Provide the (X, Y) coordinate of the cell's center where the given text is located.  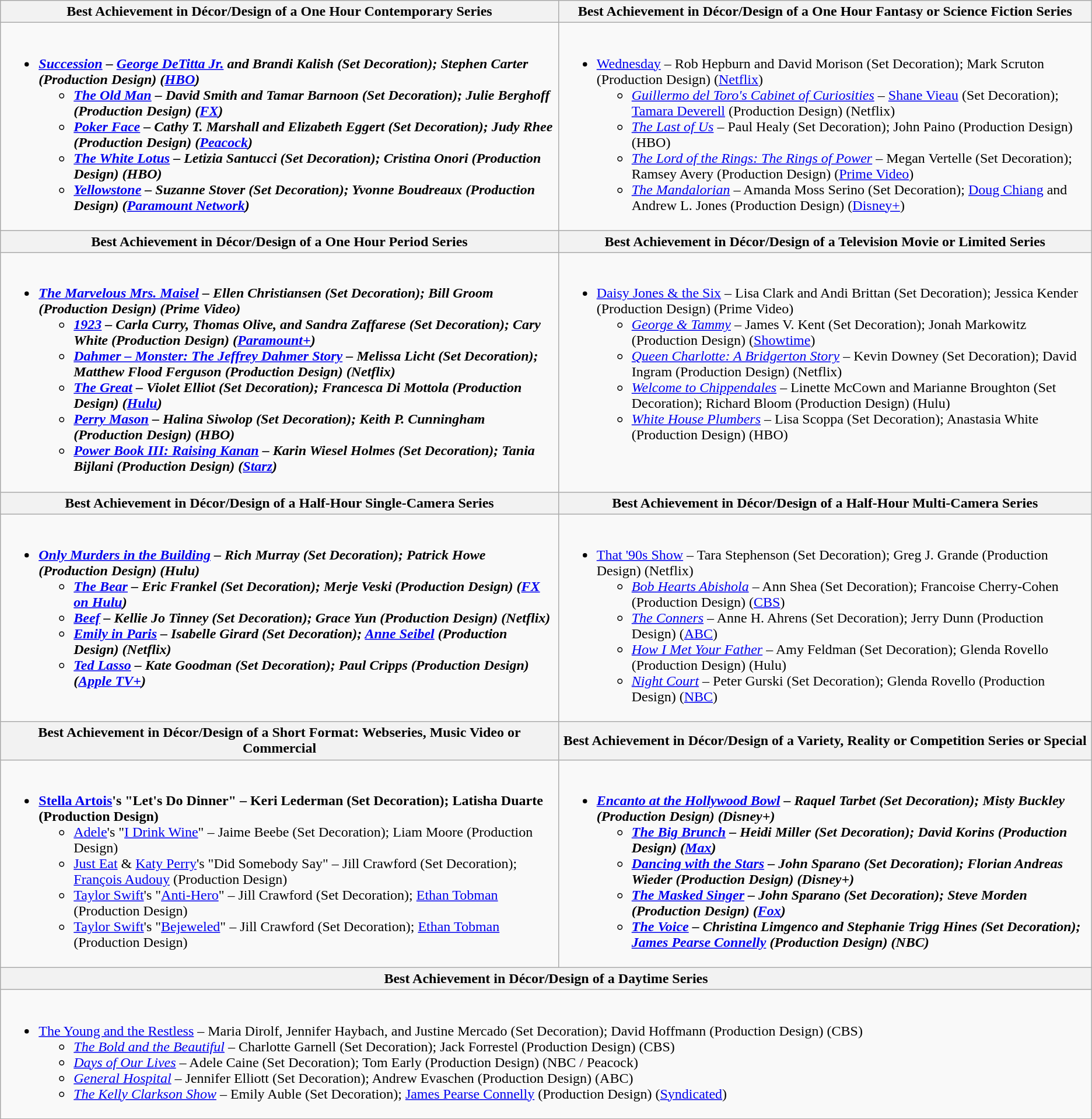
Best Achievement in Décor/Design of a Half-Hour Multi-Camera Series (825, 503)
Best Achievement in Décor/Design of a One Hour Contemporary Series (279, 12)
Best Achievement in Décor/Design of a Variety, Reality or Competition Series or Special (825, 741)
Best Achievement in Décor/Design of a Television Movie or Limited Series (825, 242)
Best Achievement in Décor/Design of a One Hour Period Series (279, 242)
Best Achievement in Décor/Design of a Daytime Series (546, 978)
Best Achievement in Décor/Design of a One Hour Fantasy or Science Fiction Series (825, 12)
Best Achievement in Décor/Design of a Half-Hour Single-Camera Series (279, 503)
Best Achievement in Décor/Design of a Short Format: Webseries, Music Video or Commercial (279, 741)
